Find where the given text appears and provide that cell's center as (x, y) coordinate. 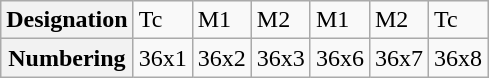
36x7 (398, 58)
36x3 (280, 58)
36x6 (340, 58)
36x8 (458, 58)
36x1 (162, 58)
Designation (67, 20)
36x2 (222, 58)
Numbering (67, 58)
